Output the [x, y] coordinate of the center of the cell containing the given text.  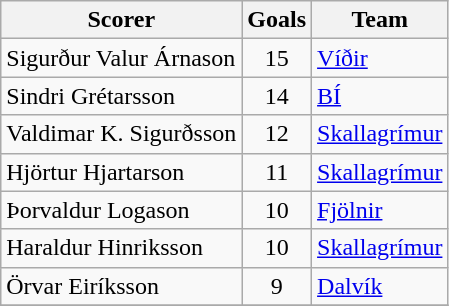
Goals [277, 20]
11 [277, 172]
Sigurður Valur Árnason [122, 58]
Team [380, 20]
BÍ [380, 96]
Scorer [122, 20]
Örvar Eiríksson [122, 286]
Fjölnir [380, 210]
Haraldur Hinriksson [122, 248]
9 [277, 286]
14 [277, 96]
Þorvaldur Logason [122, 210]
Valdimar K. Sigurðsson [122, 134]
Sindri Grétarsson [122, 96]
Víðir [380, 58]
Hjörtur Hjartarson [122, 172]
12 [277, 134]
15 [277, 58]
Dalvík [380, 286]
